Return the [X, Y] coordinate for the center point of the cell that contains the specified text.  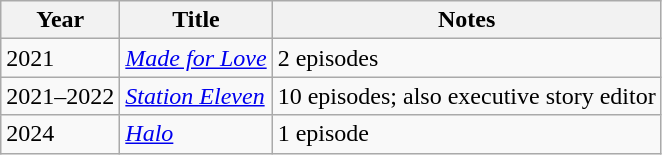
2 episodes [466, 58]
2021–2022 [60, 96]
Year [60, 20]
Notes [466, 20]
1 episode [466, 134]
Made for Love [196, 58]
Station Eleven [196, 96]
10 episodes; also executive story editor [466, 96]
Halo [196, 134]
2024 [60, 134]
2021 [60, 58]
Title [196, 20]
